Capture the cell that displays the provided text and extract its (X, Y) central coordinate. 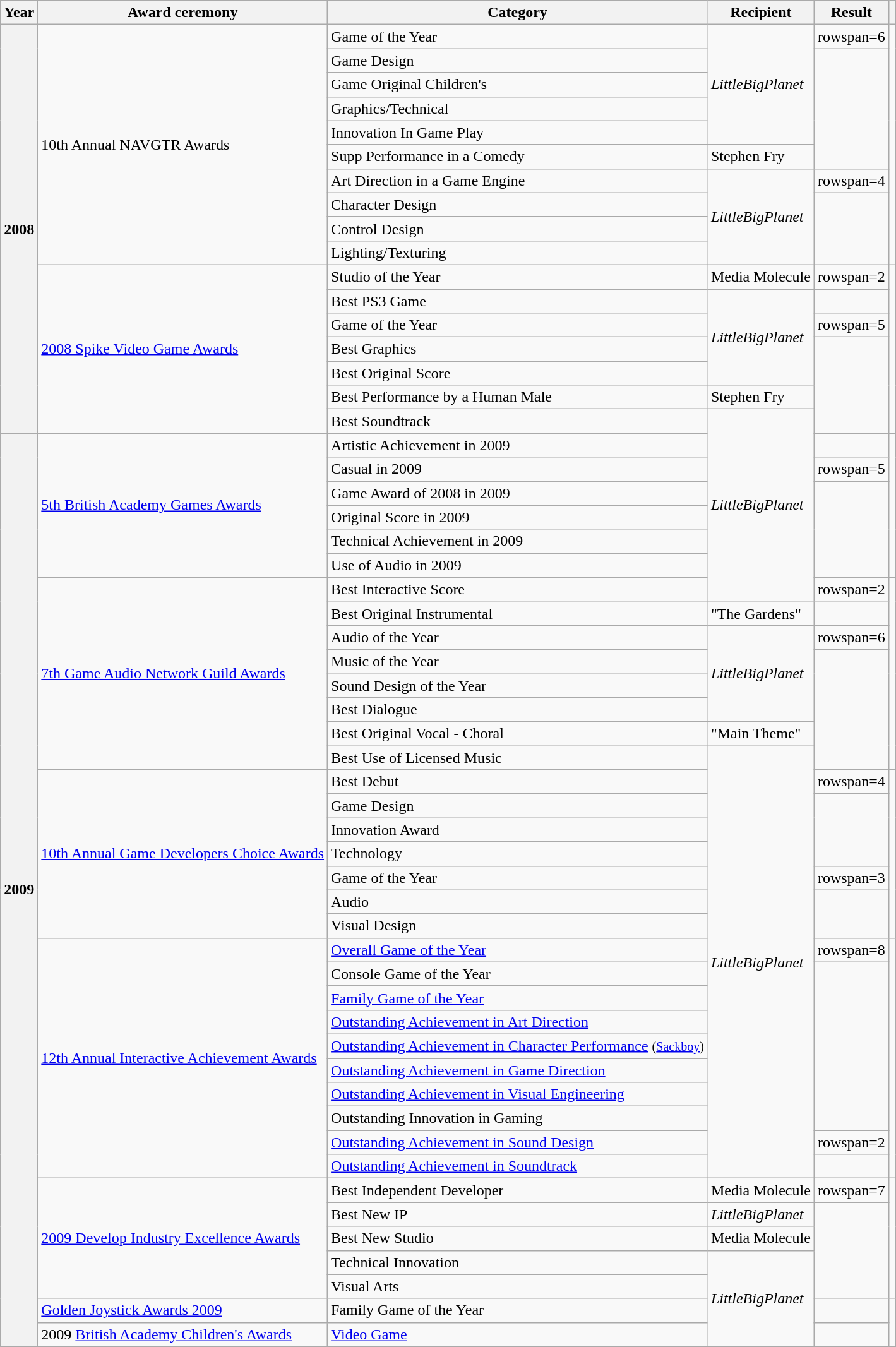
Graphics/Technical (518, 109)
Control Design (518, 229)
Award ceremony (183, 13)
Overall Game of the Year (518, 950)
Outstanding Achievement in Soundtrack (518, 1166)
Best New Studio (518, 1238)
Sound Design of the Year (518, 685)
Best Interactive Score (518, 589)
Best Use of Licensed Music (518, 758)
Outstanding Achievement in Character Performance (Sackboy) (518, 1046)
Art Direction in a Game Engine (518, 181)
Video Game (518, 1334)
2008 Spike Video Game Awards (183, 349)
Best Soundtrack (518, 421)
Outstanding Achievement in Sound Design (518, 1142)
Game Original Children's (518, 85)
Outstanding Achievement in Game Direction (518, 1070)
2009 Develop Industry Excellence Awards (183, 1238)
Game Award of 2008 in 2009 (518, 493)
Result (851, 13)
10th Annual Game Developers Choice Awards (183, 854)
Best Dialogue (518, 710)
Character Design (518, 205)
Outstanding Innovation in Gaming (518, 1118)
Visual Arts (518, 1286)
rowspan=7 (851, 1190)
Year (19, 13)
2009 (19, 890)
12th Annual Interactive Achievement Awards (183, 1058)
Use of Audio in 2009 (518, 565)
Recipient (760, 13)
Studio of the Year (518, 277)
Best Debut (518, 782)
Best Original Instrumental (518, 613)
Best New IP (518, 1214)
2008 (19, 229)
Casual in 2009 (518, 469)
Golden Joystick Awards 2009 (183, 1310)
Artistic Achievement in 2009 (518, 445)
Outstanding Achievement in Visual Engineering (518, 1094)
Audio (518, 902)
Console Game of the Year (518, 974)
Best Performance by a Human Male (518, 397)
Best Graphics (518, 349)
Outstanding Achievement in Art Direction (518, 1022)
Best Original Score (518, 373)
"The Gardens" (760, 613)
rowspan=8 (851, 950)
Supp Performance in a Comedy (518, 157)
7th Game Audio Network Guild Awards (183, 673)
Best PS3 Game (518, 301)
Audio of the Year (518, 637)
Music of the Year (518, 661)
Visual Design (518, 926)
Technology (518, 854)
Lighting/Texturing (518, 253)
Category (518, 13)
Best Independent Developer (518, 1190)
Technical Achievement in 2009 (518, 541)
10th Annual NAVGTR Awards (183, 145)
2009 British Academy Children's Awards (183, 1334)
Best Original Vocal - Choral (518, 734)
Innovation Award (518, 830)
rowspan=3 (851, 878)
Original Score in 2009 (518, 517)
Innovation In Game Play (518, 133)
Technical Innovation (518, 1262)
5th British Academy Games Awards (183, 505)
"Main Theme" (760, 734)
